Search for the cell housing the specified text and yield its [x, y] center coordinate. 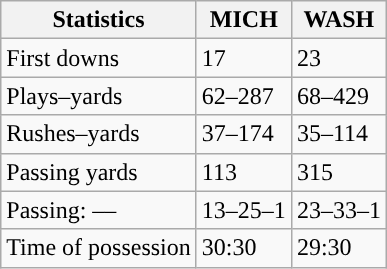
13–25–1 [244, 210]
Rushes–yards [99, 134]
First downs [99, 58]
Passing yards [99, 172]
Statistics [99, 20]
23–33–1 [338, 210]
37–174 [244, 134]
Passing: –– [99, 210]
MICH [244, 20]
17 [244, 58]
Plays–yards [99, 96]
23 [338, 58]
68–429 [338, 96]
WASH [338, 20]
Time of possession [99, 248]
113 [244, 172]
29:30 [338, 248]
35–114 [338, 134]
315 [338, 172]
30:30 [244, 248]
62–287 [244, 96]
